Find where the given text appears and provide that cell's center as (X, Y) coordinate. 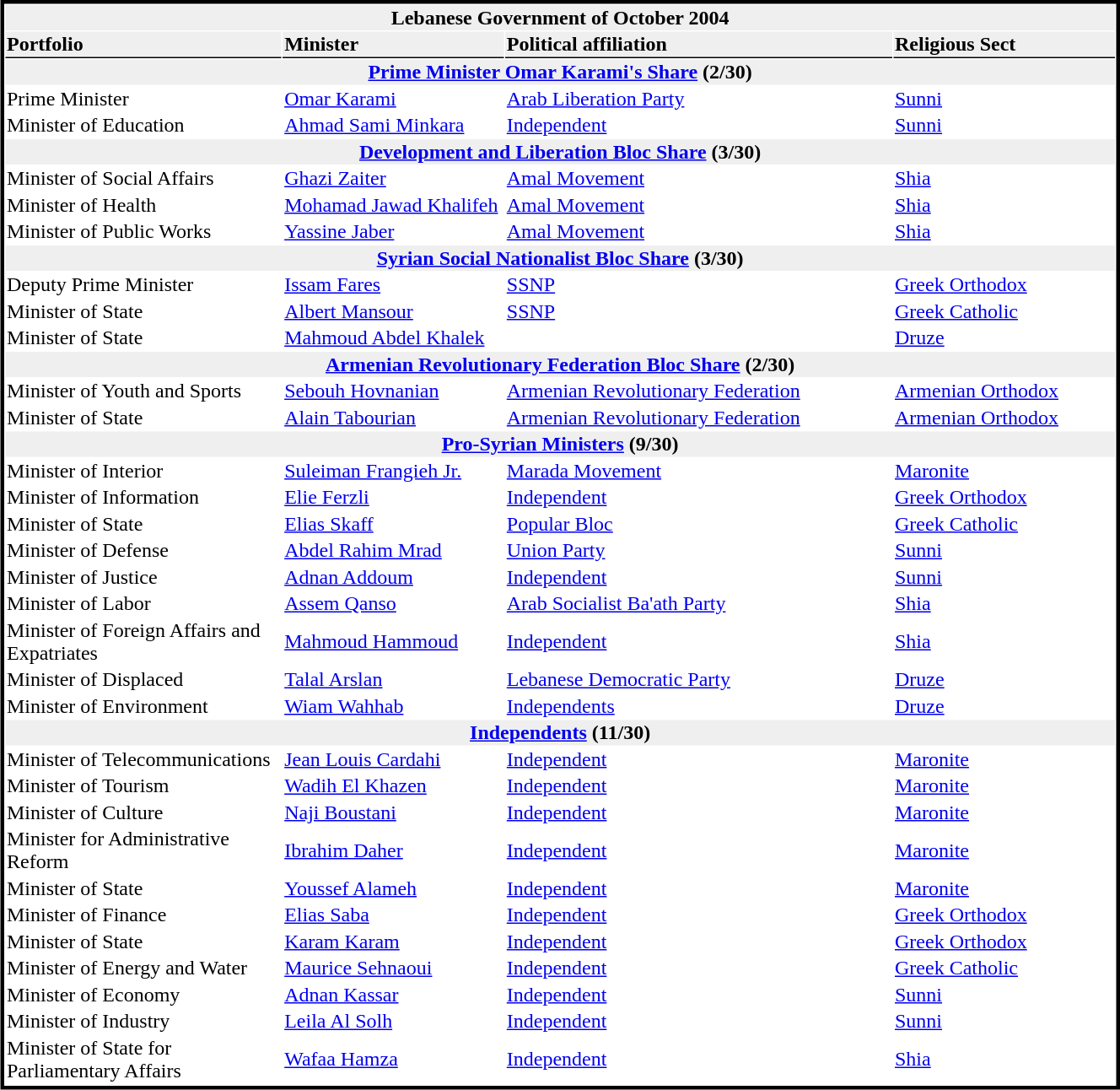
Minister of Energy and Water (143, 968)
Minister of Defense (143, 551)
Omar Karami (394, 99)
Alain Tabourian (394, 418)
Suleiman Frangieh Jr. (394, 471)
Arab Socialist Ba'ath Party (698, 603)
Minister of Youth and Sports (143, 391)
Ibrahim Daher (394, 850)
Abdel Rahim Mrad (394, 551)
Syrian Social Nationalist Bloc Share (3/30) (560, 258)
Minister of Justice (143, 577)
Adnan Addoum (394, 577)
Minister for Administrative Reform (143, 850)
Portfolio (143, 46)
Deputy Prime Minister (143, 284)
Minister of Environment (143, 706)
Minister of Education (143, 126)
Lebanese Democratic Party (698, 679)
Wafaa Hamza (394, 1060)
Youssef Alameh (394, 888)
Political affiliation (698, 46)
Lebanese Government of October 2004 (560, 18)
Elie Ferzli (394, 497)
Ahmad Sami Minkara (394, 126)
Minister of Industry (143, 1022)
Minister of Foreign Affairs and Expatriates (143, 641)
Minister of Economy (143, 995)
Mahmoud Hammoud (394, 641)
Prime Minister Omar Karami's Share (2/30) (560, 72)
Minister of Finance (143, 915)
Maurice Sehnaoui (394, 968)
Albert Mansour (394, 311)
Jean Louis Cardahi (394, 759)
Prime Minister (143, 99)
Minister of Interior (143, 471)
Minister of Public Works (143, 232)
Development and Liberation Bloc Share (3/30) (560, 152)
Mohamad Jawad Khalifeh (394, 205)
Assem Qanso (394, 603)
Independents (698, 706)
Pro-Syrian Ministers (9/30) (560, 445)
Minister of State for Parliamentary Affairs (143, 1060)
Sebouh Hovnanian (394, 391)
Popular Bloc (698, 524)
Wadih El Khazen (394, 785)
Marada Movement (698, 471)
Minister of Information (143, 497)
Armenian Revolutionary Federation Bloc Share (2/30) (560, 364)
Minister of Health (143, 205)
Minister of Culture (143, 812)
Talal Arslan (394, 679)
Elias Saba (394, 915)
Leila Al Solh (394, 1022)
Minister of Tourism (143, 785)
Wiam Wahhab (394, 706)
Issam Fares (394, 284)
Karam Karam (394, 942)
Yassine Jaber (394, 232)
Ghazi Zaiter (394, 178)
Minister of Displaced (143, 679)
Minister of Social Affairs (143, 178)
Mahmoud Abdel Khalek (394, 338)
Adnan Kassar (394, 995)
Elias Skaff (394, 524)
Minister of Labor (143, 603)
Religious Sect (1004, 46)
Minister of Telecommunications (143, 759)
Minister (394, 46)
Independents (11/30) (560, 733)
Naji Boustani (394, 812)
Union Party (698, 551)
Arab Liberation Party (698, 99)
